Find where the given text appears and provide that cell's center as (x, y) coordinate. 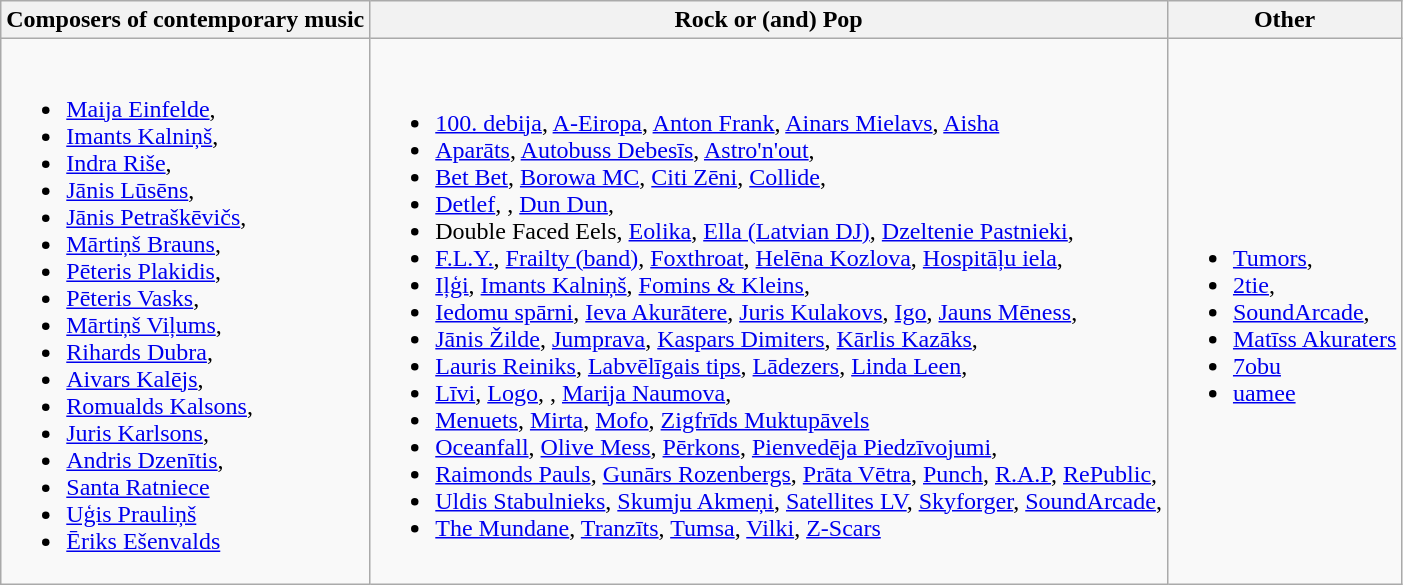
Other (1284, 20)
Tumors,2tie,SoundArcade,Matīss Akuraters7obuuamee (1284, 312)
Composers of contemporary music (186, 20)
Rock or (and) Pop (769, 20)
